Search for the cell housing the specified text and yield its [X, Y] center coordinate. 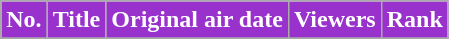
Viewers [334, 20]
Rank [414, 20]
No. [24, 20]
Title [76, 20]
Original air date [198, 20]
